Return (x, y) of the center of cell containing provided text 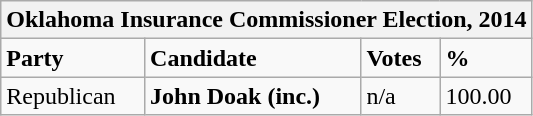
Candidate (253, 58)
% (486, 58)
John Doak (inc.) (253, 96)
Republican (73, 96)
Votes (400, 58)
n/a (400, 96)
Oklahoma Insurance Commissioner Election, 2014 (266, 20)
100.00 (486, 96)
Party (73, 58)
